Capture the cell that displays the provided text and extract its [X, Y] central coordinate. 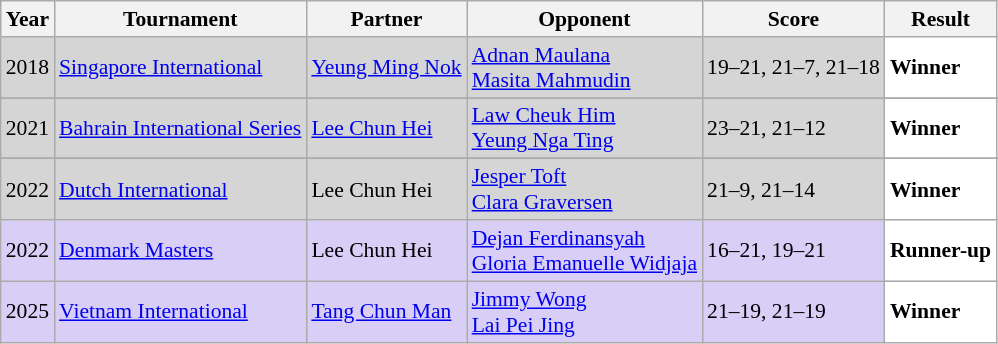
Singapore International [180, 68]
Partner [386, 19]
Score [794, 19]
Result [940, 19]
Vietnam International [180, 312]
Bahrain International Series [180, 128]
Runner-up [940, 250]
Tournament [180, 19]
Dejan Ferdinansyah Gloria Emanuelle Widjaja [584, 250]
Adnan Maulana Masita Mahmudin [584, 68]
16–21, 19–21 [794, 250]
Jesper Toft Clara Graversen [584, 190]
2025 [28, 312]
Law Cheuk Him Yeung Nga Ting [584, 128]
Tang Chun Man [386, 312]
Denmark Masters [180, 250]
23–21, 21–12 [794, 128]
Year [28, 19]
Opponent [584, 19]
21–9, 21–14 [794, 190]
21–19, 21–19 [794, 312]
19–21, 21–7, 21–18 [794, 68]
Jimmy Wong Lai Pei Jing [584, 312]
Yeung Ming Nok [386, 68]
Dutch International [180, 190]
2018 [28, 68]
2021 [28, 128]
